Pinpoint the cell where the given text exists, returning its [X, Y] midpoint coordinate. 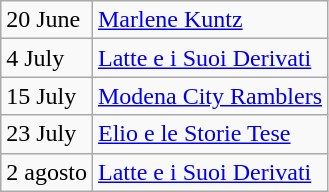
Modena City Ramblers [210, 96]
Marlene Kuntz [210, 20]
Elio e le Storie Tese [210, 134]
20 June [47, 20]
4 July [47, 58]
23 July [47, 134]
15 July [47, 96]
2 agosto [47, 172]
